Provide the [x, y] coordinate of the cell's center where the given text is located.  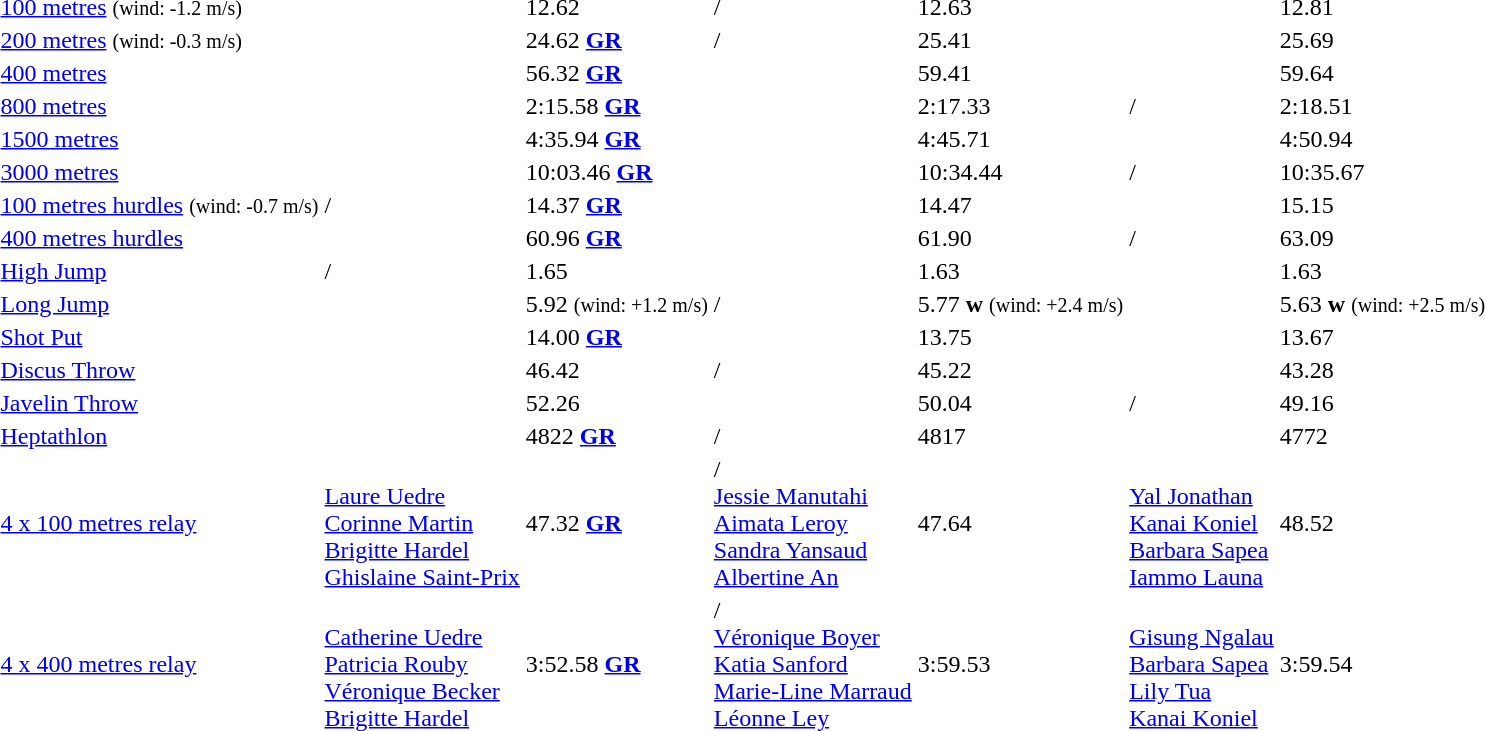
1.65 [616, 271]
2:15.58 GR [616, 106]
47.32 GR [616, 523]
4:35.94 GR [616, 139]
46.42 [616, 370]
59.41 [1020, 73]
14.37 GR [616, 205]
13.75 [1020, 337]
60.96 GR [616, 238]
4817 [1020, 436]
14.47 [1020, 205]
2:17.33 [1020, 106]
Yal Jonathan Kanai Koniel Barbara Sapea Iammo Launa [1202, 523]
47.64 [1020, 523]
50.04 [1020, 403]
10:34.44 [1020, 172]
10:03.46 GR [616, 172]
14.00 GR [616, 337]
25.41 [1020, 40]
5.77 w (wind: +2.4 m/s) [1020, 304]
61.90 [1020, 238]
56.32 GR [616, 73]
4:45.71 [1020, 139]
4822 GR [616, 436]
24.62 GR [616, 40]
/ Jessie Manutahi Aimata Leroy Sandra Yansaud Albertine An [812, 523]
5.92 (wind: +1.2 m/s) [616, 304]
1.63 [1020, 271]
45.22 [1020, 370]
52.26 [616, 403]
Laure Uedre Corinne Martin Brigitte Hardel Ghislaine Saint-Prix [422, 523]
